Output the (x, y) coordinate of the center of the cell containing the given text.  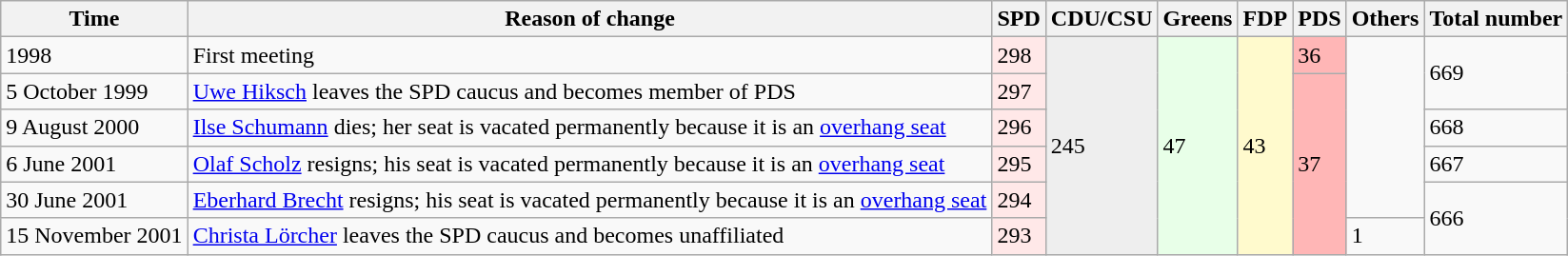
666 (1497, 218)
9 August 2000 (94, 128)
Olaf Scholz resigns; his seat is vacated permanently because it is an overhang seat (590, 164)
Total number (1497, 19)
Greens (1198, 19)
667 (1497, 164)
30 June 2001 (94, 200)
47 (1198, 146)
Time (94, 19)
296 (1019, 128)
5 October 1999 (94, 91)
Others (1385, 19)
37 (1320, 164)
First meeting (590, 55)
294 (1019, 200)
669 (1497, 73)
PDS (1320, 19)
1 (1385, 236)
245 (1102, 146)
Eberhard Brecht resigns; his seat is vacated permanently because it is an overhang seat (590, 200)
6 June 2001 (94, 164)
1998 (94, 55)
15 November 2001 (94, 236)
Ilse Schumann dies; her seat is vacated permanently because it is an overhang seat (590, 128)
298 (1019, 55)
SPD (1019, 19)
CDU/CSU (1102, 19)
Uwe Hiksch leaves the SPD caucus and becomes member of PDS (590, 91)
36 (1320, 55)
293 (1019, 236)
Reason of change (590, 19)
295 (1019, 164)
43 (1265, 146)
FDP (1265, 19)
668 (1497, 128)
Christa Lörcher leaves the SPD caucus and becomes unaffiliated (590, 236)
297 (1019, 91)
